Scan for the cell matching the given text and deliver its (x, y) coordinate at center. 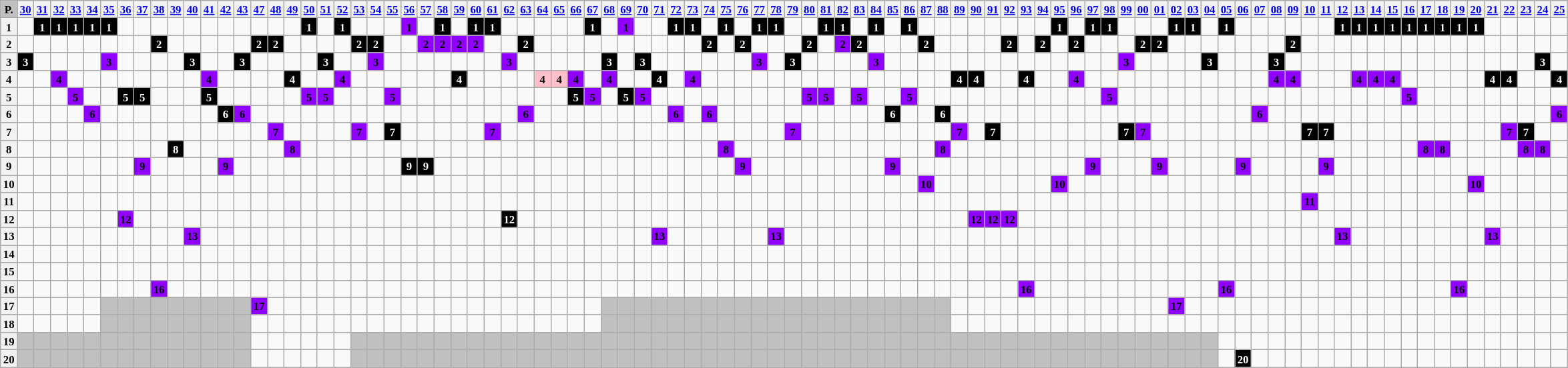
03 (1194, 9)
81 (826, 9)
94 (1043, 9)
02 (1176, 9)
70 (642, 9)
65 (559, 9)
63 (526, 9)
42 (226, 9)
59 (459, 9)
75 (726, 9)
54 (375, 9)
95 (1060, 9)
22 (1509, 9)
61 (493, 9)
56 (409, 9)
05 (1227, 9)
09 (1294, 9)
31 (43, 9)
08 (1276, 9)
66 (575, 9)
90 (976, 9)
30 (25, 9)
24 (1542, 9)
88 (943, 9)
76 (742, 9)
86 (909, 9)
39 (176, 9)
21 (1493, 9)
25 (1559, 9)
96 (1076, 9)
77 (760, 9)
37 (143, 9)
48 (275, 9)
78 (776, 9)
68 (609, 9)
57 (426, 9)
36 (125, 9)
60 (475, 9)
58 (442, 9)
64 (542, 9)
74 (709, 9)
92 (1009, 9)
93 (1027, 9)
69 (626, 9)
49 (292, 9)
01 (1160, 9)
32 (59, 9)
62 (509, 9)
97 (1093, 9)
91 (993, 9)
07 (1260, 9)
73 (693, 9)
53 (359, 9)
50 (308, 9)
80 (809, 9)
43 (243, 9)
85 (893, 9)
84 (876, 9)
82 (842, 9)
72 (676, 9)
89 (960, 9)
40 (192, 9)
41 (210, 9)
35 (109, 9)
00 (1143, 9)
71 (660, 9)
67 (593, 9)
79 (793, 9)
83 (860, 9)
98 (1109, 9)
38 (159, 9)
04 (1210, 9)
33 (76, 9)
P. (9, 9)
55 (393, 9)
06 (1243, 9)
47 (259, 9)
51 (326, 9)
52 (342, 9)
99 (1127, 9)
23 (1526, 9)
87 (927, 9)
34 (92, 9)
